Extract the (x, y) coordinate from the center of the cell holding the provided text.  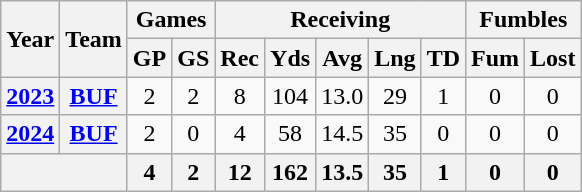
14.5 (342, 134)
12 (240, 172)
2023 (30, 96)
Avg (342, 58)
TD (443, 58)
Fumbles (524, 20)
2024 (30, 134)
Yds (290, 58)
13.5 (342, 172)
GS (194, 58)
Team (94, 39)
Lost (553, 58)
Fum (496, 58)
8 (240, 96)
Year (30, 39)
GP (149, 58)
104 (290, 96)
Rec (240, 58)
Receiving (340, 20)
162 (290, 172)
Games (170, 20)
29 (395, 96)
Lng (395, 58)
13.0 (342, 96)
58 (290, 134)
